Search for the cell housing the specified text and yield its [X, Y] center coordinate. 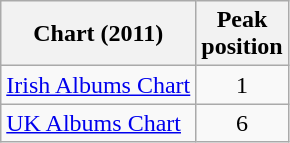
6 [242, 123]
Irish Albums Chart [98, 85]
Chart (2011) [98, 34]
1 [242, 85]
UK Albums Chart [98, 123]
Peakposition [242, 34]
